Extract the (x, y) coordinate from the center of the cell holding the provided text.  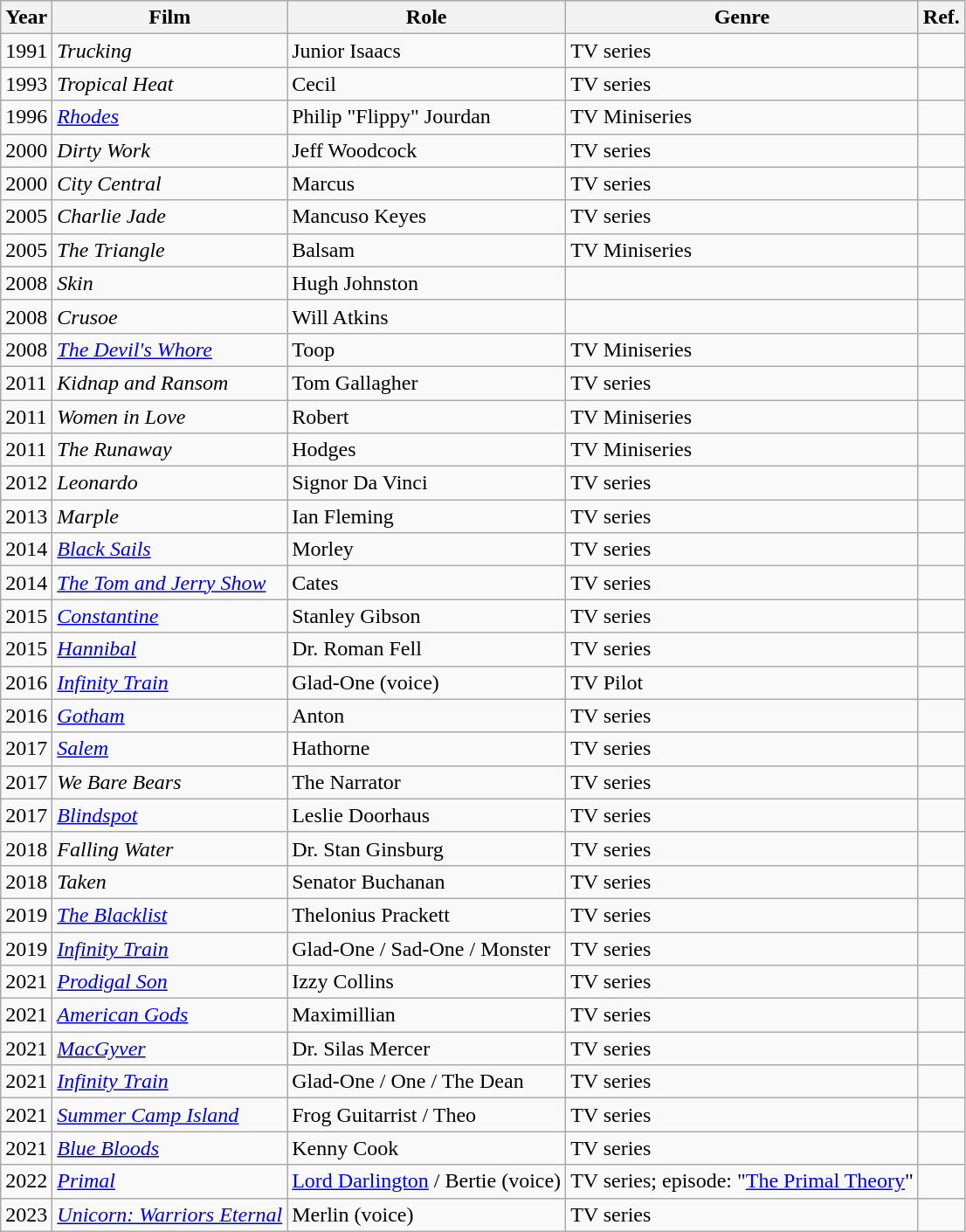
Will Atkins (426, 316)
Rhodes (169, 117)
The Runaway (169, 450)
Tropical Heat (169, 84)
1996 (26, 117)
Gotham (169, 716)
Leslie Doorhaus (426, 815)
Taken (169, 882)
Year (26, 17)
The Narrator (426, 782)
Jeff Woodcock (426, 150)
Leonardo (169, 483)
Prodigal Son (169, 982)
Cates (426, 583)
Marcus (426, 183)
Kidnap and Ransom (169, 383)
Frog Guitarrist / Theo (426, 1115)
Balsam (426, 250)
Skin (169, 283)
Marple (169, 516)
TV series; episode: "The Primal Theory" (742, 1181)
1991 (26, 51)
TV Pilot (742, 682)
The Devil's Whore (169, 350)
Genre (742, 17)
Mancuso Keyes (426, 217)
1993 (26, 84)
Glad-One / Sad-One / Monster (426, 948)
Black Sails (169, 550)
Primal (169, 1181)
MacGyver (169, 1049)
Tom Gallagher (426, 383)
Unicorn: Warriors Eternal (169, 1215)
Anton (426, 716)
Blindspot (169, 815)
Hodges (426, 450)
We Bare Bears (169, 782)
Stanley Gibson (426, 616)
Robert (426, 417)
Merlin (voice) (426, 1215)
City Central (169, 183)
Film (169, 17)
Glad-One / One / The Dean (426, 1082)
Philip "Flippy" Jourdan (426, 117)
American Gods (169, 1015)
2013 (26, 516)
The Blacklist (169, 915)
2012 (26, 483)
Morley (426, 550)
Hannibal (169, 649)
Glad-One (voice) (426, 682)
Falling Water (169, 848)
Dr. Roman Fell (426, 649)
Cecil (426, 84)
Kenny Cook (426, 1148)
The Triangle (169, 250)
Hathorne (426, 749)
Dr. Silas Mercer (426, 1049)
The Tom and Jerry Show (169, 583)
Hugh Johnston (426, 283)
2022 (26, 1181)
Blue Bloods (169, 1148)
Dr. Stan Ginsburg (426, 848)
Summer Camp Island (169, 1115)
Thelonius Prackett (426, 915)
Charlie Jade (169, 217)
Lord Darlington / Bertie (voice) (426, 1181)
Junior Isaacs (426, 51)
Maximillian (426, 1015)
Izzy Collins (426, 982)
Constantine (169, 616)
Dirty Work (169, 150)
Toop (426, 350)
Role (426, 17)
Women in Love (169, 417)
Salem (169, 749)
Signor Da Vinci (426, 483)
Crusoe (169, 316)
Senator Buchanan (426, 882)
2023 (26, 1215)
Ian Fleming (426, 516)
Trucking (169, 51)
Ref. (942, 17)
